Detect which cell encompasses the target text, then output its [x, y] center coordinate. 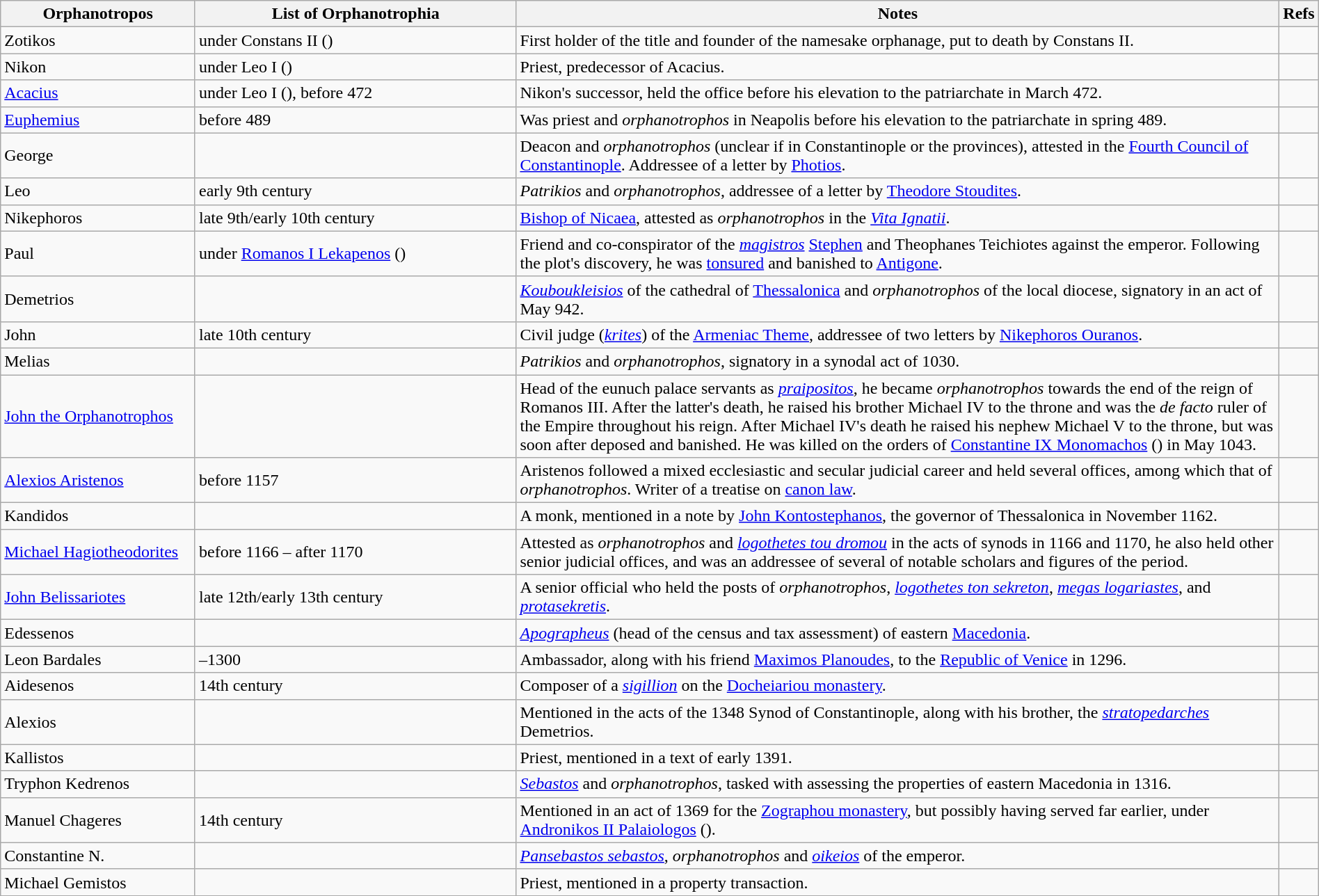
A monk, mentioned in a note by John Kontostephanos, the governor of Thessalonica in November 1162. [897, 516]
Refs [1299, 14]
Alexios [98, 722]
Apographeus (head of the census and tax assessment) of eastern Macedonia. [897, 633]
Zotikos [98, 40]
under Leo I () [355, 67]
Patrikios and orphanotrophos, signatory in a synodal act of 1030. [897, 361]
Priest, mentioned in a text of early 1391. [897, 758]
Pansebastos sebastos, orphanotrophos and oikeios of the emperor. [897, 856]
Kallistos [98, 758]
Orphanotropos [98, 14]
late 12th/early 13th century [355, 597]
before 1157 [355, 480]
Sebastos and orphanotrophos, tasked with assessing the properties of eastern Macedonia in 1316. [897, 784]
A senior official who held the posts of orphanotrophos, logothetes ton sekreton, megas logariastes, and protasekretis. [897, 597]
Priest, predecessor of Acacius. [897, 67]
Kouboukleisios of the cathedral of Thessalonica and orphanotrophos of the local diocese, signatory in an act of May 942. [897, 299]
Notes [897, 14]
late 10th century [355, 335]
Leon Bardales [98, 659]
John the Orphanotrophos [98, 416]
late 9th/early 10th century [355, 218]
Priest, mentioned in a property transaction. [897, 882]
Leo [98, 191]
under Romanos I Lekapenos () [355, 253]
early 9th century [355, 191]
Manuel Chageres [98, 819]
Melias [98, 361]
Patrikios and orphanotrophos, addressee of a letter by Theodore Stoudites. [897, 191]
Aidesenos [98, 686]
Civil judge (krites) of the Armeniac Theme, addressee of two letters by Nikephoros Ouranos. [897, 335]
under Constans II () [355, 40]
Nikon's successor, held the office before his elevation to the patriarchate in March 472. [897, 93]
Was priest and orphanotrophos in Neapolis before his elevation to the patriarchate in spring 489. [897, 120]
before 489 [355, 120]
John [98, 335]
Mentioned in an act of 1369 for the Zographou monastery, but possibly having served far earlier, under Andronikos II Palaiologos (). [897, 819]
Michael Gemistos [98, 882]
Edessenos [98, 633]
Constantine N. [98, 856]
Tryphon Kedrenos [98, 784]
Kandidos [98, 516]
under Leo I (), before 472 [355, 93]
Euphemius [98, 120]
Mentioned in the acts of the 1348 Synod of Constantinople, along with his brother, the stratopedarches Demetrios. [897, 722]
Demetrios [98, 299]
Acacius [98, 93]
First holder of the title and founder of the namesake orphanage, put to death by Constans II. [897, 40]
John Belissariotes [98, 597]
–1300 [355, 659]
Composer of a sigillion on the Docheiariou monastery. [897, 686]
before 1166 – after 1170 [355, 552]
George [98, 156]
Michael Hagiotheodorites [98, 552]
Bishop of Nicaea, attested as orphanotrophos in the Vita Ignatii. [897, 218]
List of Orphanotrophia [355, 14]
Nikephoros [98, 218]
Alexios Aristenos [98, 480]
Ambassador, along with his friend Maximos Planoudes, to the Republic of Venice in 1296. [897, 659]
Paul [98, 253]
Nikon [98, 67]
